Scan for the cell matching the given text and deliver its (X, Y) coordinate at center. 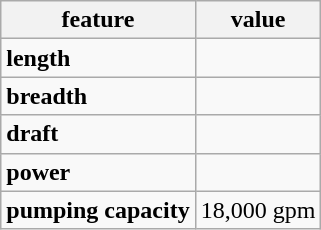
18,000 gpm (258, 210)
breadth (98, 96)
value (258, 20)
pumping capacity (98, 210)
length (98, 58)
draft (98, 134)
feature (98, 20)
power (98, 172)
